Detect which cell encompasses the target text, then output its [x, y] center coordinate. 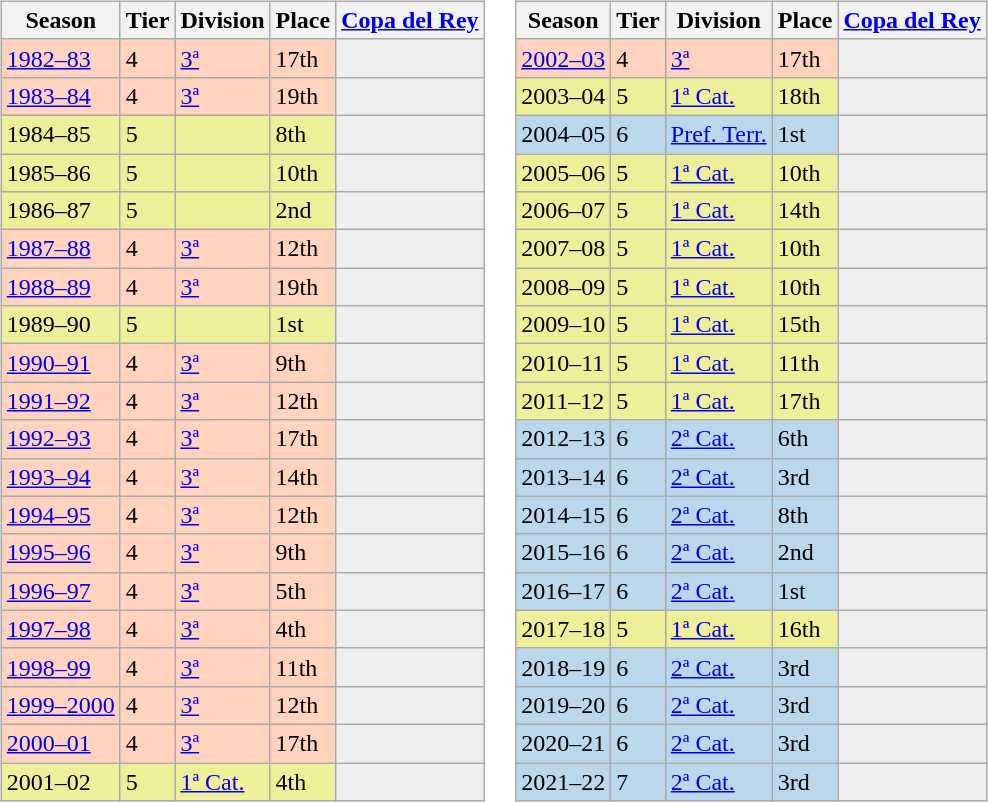
1999–2000 [60, 705]
7 [638, 781]
1988–89 [60, 287]
1984–85 [60, 134]
16th [805, 629]
1982–83 [60, 58]
1989–90 [60, 325]
1985–86 [60, 173]
2003–04 [564, 96]
1992–93 [60, 439]
Pref. Terr. [718, 134]
2002–03 [564, 58]
2004–05 [564, 134]
2009–10 [564, 325]
1998–99 [60, 667]
1996–97 [60, 591]
5th [303, 591]
2000–01 [60, 743]
1993–94 [60, 477]
1990–91 [60, 363]
2020–21 [564, 743]
2021–22 [564, 781]
2016–17 [564, 591]
2006–07 [564, 211]
1986–87 [60, 211]
2018–19 [564, 667]
1995–96 [60, 553]
1983–84 [60, 96]
1991–92 [60, 401]
6th [805, 439]
18th [805, 96]
2019–20 [564, 705]
2005–06 [564, 173]
1987–88 [60, 249]
1997–98 [60, 629]
2013–14 [564, 477]
2012–13 [564, 439]
2011–12 [564, 401]
2015–16 [564, 553]
2007–08 [564, 249]
15th [805, 325]
2017–18 [564, 629]
2001–02 [60, 781]
2008–09 [564, 287]
2010–11 [564, 363]
1994–95 [60, 515]
2014–15 [564, 515]
